Locate the cell with the specified text and output its [X, Y] center coordinate. 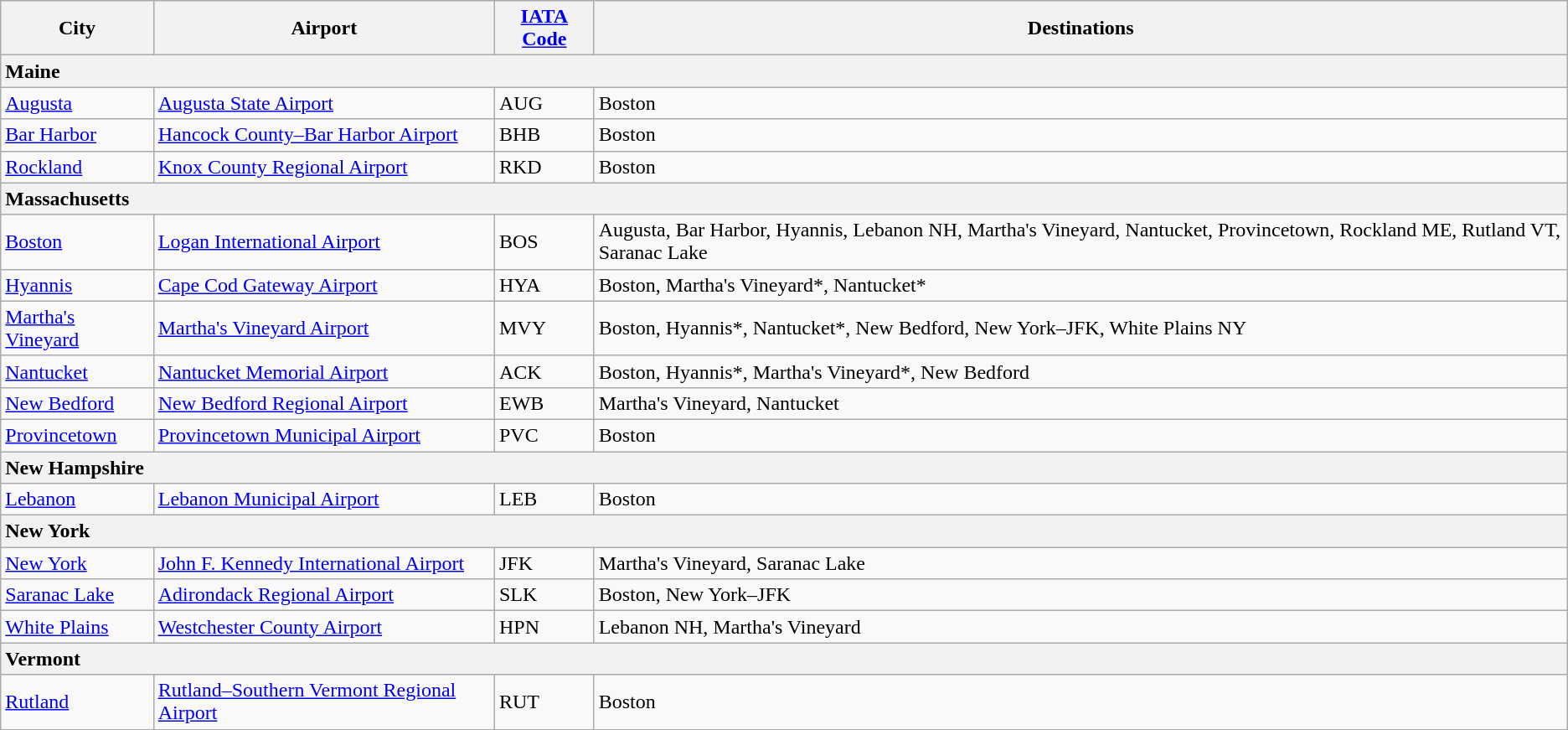
Lebanon Municipal Airport [323, 500]
SLK [544, 595]
Nantucket Memorial Airport [323, 371]
MVY [544, 329]
Martha's Vineyard Airport [323, 329]
Knox County Regional Airport [323, 167]
Hancock County–Bar Harbor Airport [323, 135]
White Plains [77, 627]
LEB [544, 500]
PVC [544, 435]
Rutland–Southern Vermont Regional Airport [323, 702]
Rutland [77, 702]
Saranac Lake [77, 595]
RKD [544, 167]
John F. Kennedy International Airport [323, 563]
Boston, New York–JFK [1081, 595]
AUG [544, 103]
Destinations [1081, 28]
Martha's Vineyard [77, 329]
Logan International Airport [323, 241]
IATA Code [544, 28]
Adirondack Regional Airport [323, 595]
BHB [544, 135]
Boston, Hyannis*, Martha's Vineyard*, New Bedford [1081, 371]
Airport [323, 28]
Augusta [77, 103]
EWB [544, 403]
Augusta State Airport [323, 103]
Martha's Vineyard, Saranac Lake [1081, 563]
Provincetown [77, 435]
Boston, Hyannis*, Nantucket*, New Bedford, New York–JFK, White Plains NY [1081, 329]
Vermont [784, 659]
Provincetown Municipal Airport [323, 435]
Hyannis [77, 285]
BOS [544, 241]
Westchester County Airport [323, 627]
HPN [544, 627]
Lebanon NH, Martha's Vineyard [1081, 627]
Bar Harbor [77, 135]
Massachusetts [784, 199]
Lebanon [77, 500]
Augusta, Bar Harbor, Hyannis, Lebanon NH, Martha's Vineyard, Nantucket, Provincetown, Rockland ME, Rutland VT, Saranac Lake [1081, 241]
City [77, 28]
HYA [544, 285]
New Bedford Regional Airport [323, 403]
Nantucket [77, 371]
Rockland [77, 167]
New Hampshire [784, 467]
Maine [784, 71]
Martha's Vineyard, Nantucket [1081, 403]
ACK [544, 371]
RUT [544, 702]
Boston, Martha's Vineyard*, Nantucket* [1081, 285]
New Bedford [77, 403]
Cape Cod Gateway Airport [323, 285]
JFK [544, 563]
